Scan for the cell matching the given text and deliver its [x, y] coordinate at center. 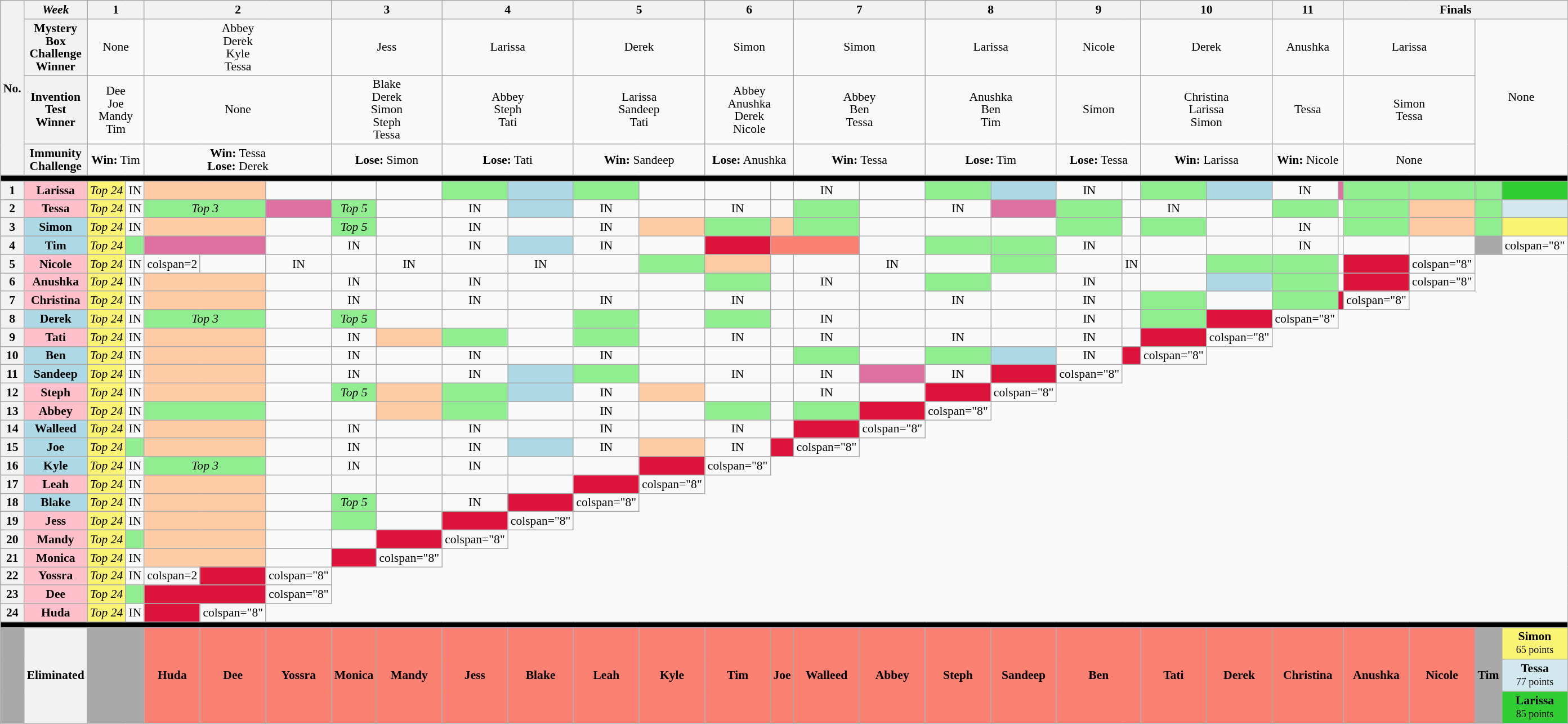
ImmunityChallenge [56, 160]
Lose: Simon [387, 160]
AbbeyBenTessa [859, 110]
Eliminated [56, 676]
Lose: Anushka [749, 160]
MysteryBoxChallengeWinner [56, 47]
Lose: Tessa [1098, 160]
Win: Nicole [1307, 160]
AbbeyStephTati [508, 110]
InventionTestWinner [56, 110]
17 [12, 484]
22 [12, 576]
DeeJoeMandyTim [116, 110]
14 [12, 429]
Win: Sandeep [638, 160]
Simon 65 points [1535, 644]
SimonTessa [1409, 110]
Lose: Tim [991, 160]
Tessa 77 points [1535, 676]
19 [12, 521]
23 [12, 595]
13 [12, 411]
Win: Tim [116, 160]
Lose: Tati [508, 160]
15 [12, 448]
Finals [1455, 10]
12 [12, 393]
AnushkaBenTim [991, 110]
AbbeyDerekKyleTessa [238, 47]
21 [12, 557]
Week [56, 10]
20 [12, 539]
BlakeDerekSimonStephTessa [387, 110]
Win: TessaLose: Derek [238, 160]
Win: Tessa [859, 160]
Larissa 85 points [1535, 707]
No. [12, 88]
AbbeyAnushkaDerekNicole [749, 110]
Win: Larissa [1206, 160]
18 [12, 502]
24 [12, 613]
LarissaSandeepTati [638, 110]
Christina Larissa Simon [1206, 110]
16 [12, 466]
